From the cell containing the given text, extract its center point as [X, Y] coordinate. 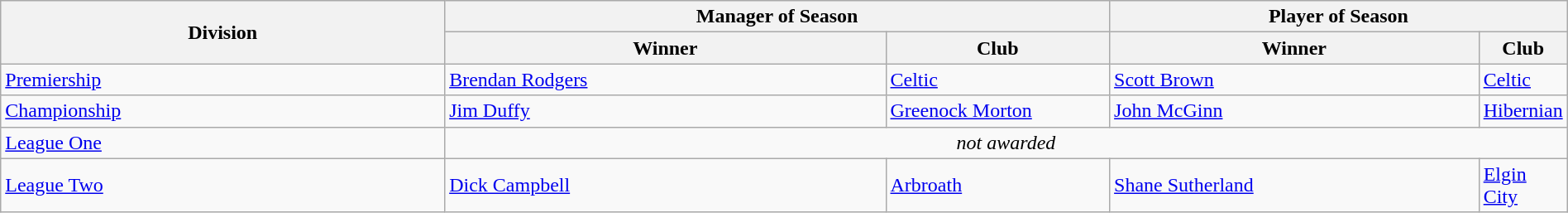
Elgin City [1523, 186]
Championship [223, 111]
Manager of Season [777, 17]
Greenock Morton [997, 111]
Dick Campbell [665, 186]
Premiership [223, 80]
Player of Season [1339, 17]
Hibernian [1523, 111]
Scott Brown [1295, 80]
League One [223, 143]
Jim Duffy [665, 111]
Brendan Rodgers [665, 80]
Division [223, 32]
Shane Sutherland [1295, 186]
League Two [223, 186]
Arbroath [997, 186]
John McGinn [1295, 111]
not awarded [1006, 143]
